Pinpoint the cell where the given text exists, returning its [X, Y] midpoint coordinate. 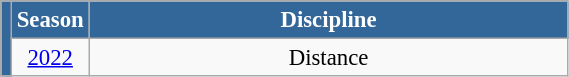
2022 [50, 58]
Discipline [328, 20]
Distance [328, 58]
Season [50, 20]
